Identify which cell holds the provided text, then report its (x, y) central coordinate. 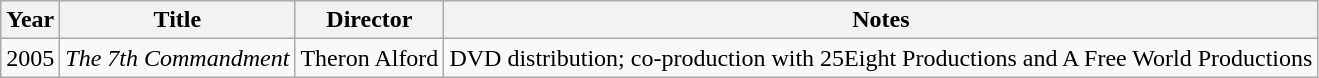
Title (178, 20)
Notes (881, 20)
The 7th Commandment (178, 58)
Theron Alford (370, 58)
2005 (30, 58)
Year (30, 20)
DVD distribution; co-production with 25Eight Productions and A Free World Productions (881, 58)
Director (370, 20)
